Provide the (X, Y) coordinate of the cell's center where the given text is located.  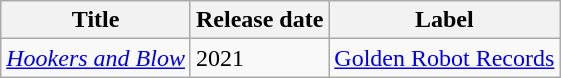
Hookers and Blow (96, 58)
2021 (259, 58)
Golden Robot Records (444, 58)
Label (444, 20)
Title (96, 20)
Release date (259, 20)
